Return (X, Y) of the center of cell containing provided text 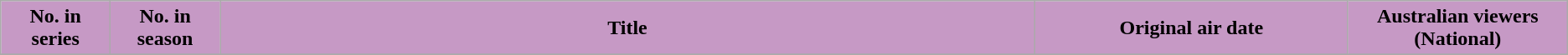
No. inseason (166, 28)
No. inseries (55, 28)
Australian viewers (National) (1457, 28)
Original air date (1191, 28)
Title (628, 28)
